For the text-containing cell, return its midpoint in [x, y] coordinate format. 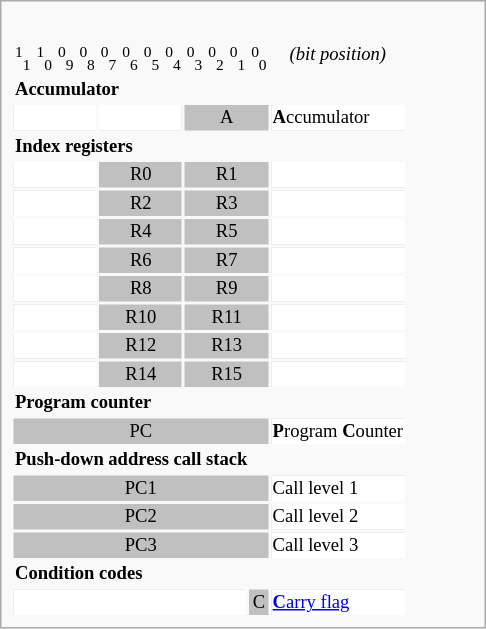
Carry flag [338, 603]
Call level 3 [338, 546]
00 [259, 58]
02 [216, 58]
R10 [140, 318]
Program Counter [338, 432]
Call level 1 [338, 489]
R14 [140, 375]
05 [151, 58]
Index registers [208, 147]
R3 [226, 204]
R4 [140, 233]
Program counter [208, 404]
R8 [140, 290]
08 [87, 58]
Call level 2 [338, 518]
(bit position) [338, 58]
R0 [140, 176]
R11 [226, 318]
R12 [140, 347]
R13 [226, 347]
04 [173, 58]
R5 [226, 233]
PC [140, 432]
Push-down address call stack [208, 461]
A [226, 119]
R2 [140, 204]
Condition codes [208, 575]
06 [130, 58]
R9 [226, 290]
R6 [140, 261]
01 [237, 58]
07 [108, 58]
10 [44, 58]
11 [22, 58]
PC2 [140, 518]
PC3 [140, 546]
PC1 [140, 489]
03 [194, 58]
R1 [226, 176]
C [259, 603]
R7 [226, 261]
09 [65, 58]
R15 [226, 375]
